Scan for the cell matching the given text and deliver its [x, y] coordinate at center. 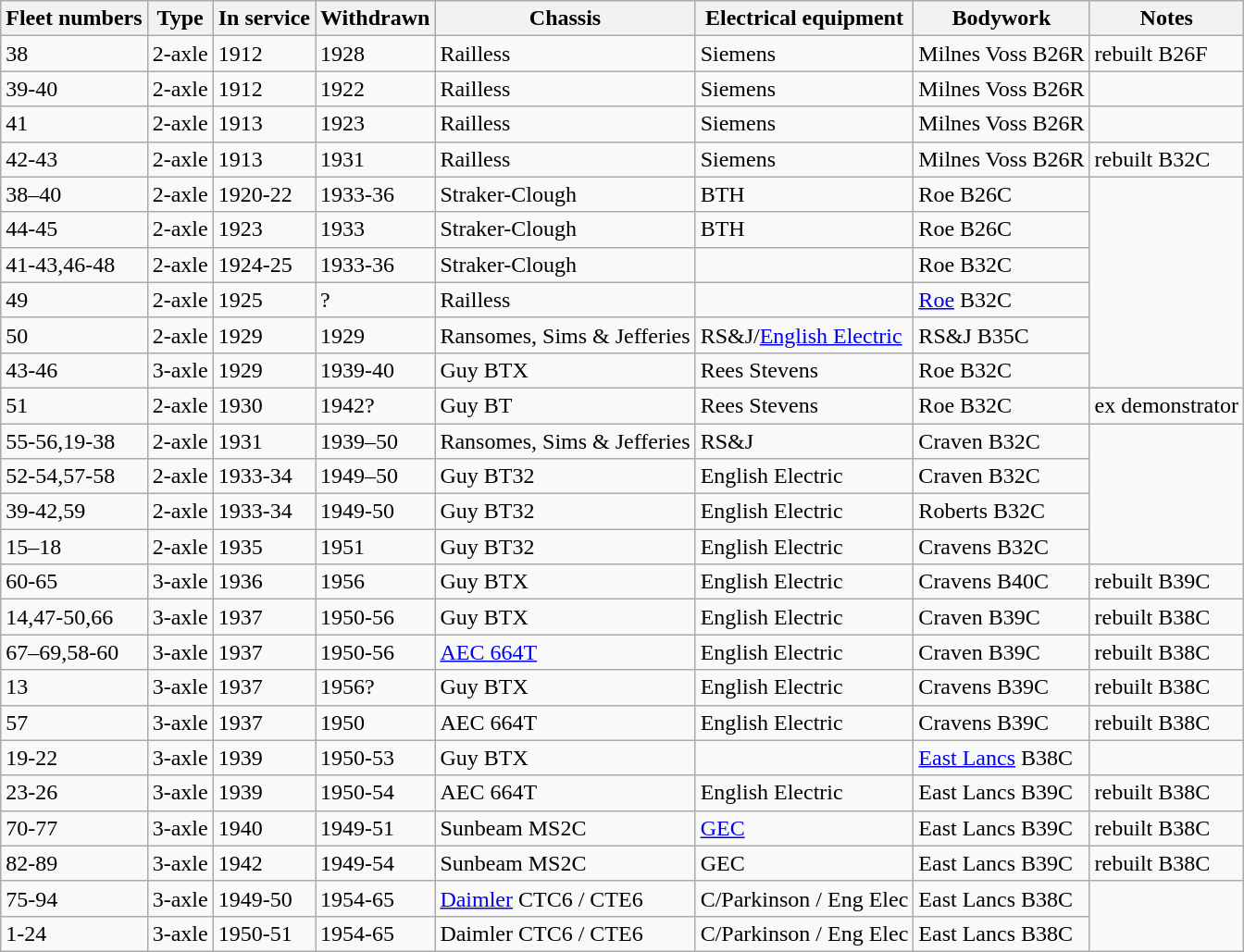
82-89 [74, 863]
Chassis [565, 19]
67–69,58-60 [74, 652]
38–40 [74, 194]
1933 [376, 229]
1942 [264, 863]
RS&J B35C [1001, 335]
1939–50 [376, 441]
1950-54 [376, 793]
38 [74, 54]
rebuilt B26F [1166, 54]
1942? [376, 405]
1956 [376, 582]
Cravens B40C [1001, 582]
1951 [376, 547]
70-77 [74, 828]
1924-25 [264, 265]
RS&J [804, 441]
14,47-50,66 [74, 617]
1949-51 [376, 828]
19-22 [74, 758]
1950-53 [376, 758]
23-26 [74, 793]
1939-40 [376, 370]
42-43 [74, 159]
Fleet numbers [74, 19]
1940 [264, 828]
Bodywork [1001, 19]
55-56,19-38 [74, 441]
51 [74, 405]
Electrical equipment [804, 19]
ex demonstrator [1166, 405]
Notes [1166, 19]
15–18 [74, 547]
39-42,59 [74, 512]
52-54,57-58 [74, 476]
1928 [376, 54]
44-45 [74, 229]
1949-54 [376, 863]
1956? [376, 687]
RS&J/English Electric [804, 335]
1925 [264, 300]
1950-51 [264, 933]
? [376, 300]
39-40 [74, 89]
Type [180, 19]
1-24 [74, 933]
43-46 [74, 370]
In service [264, 19]
41 [74, 124]
Withdrawn [376, 19]
50 [74, 335]
Guy BT [565, 405]
Roberts B32C [1001, 512]
41-43,46-48 [74, 265]
49 [74, 300]
13 [74, 687]
57 [74, 723]
1922 [376, 89]
1920-22 [264, 194]
rebuilt B32C [1166, 159]
1936 [264, 582]
60-65 [74, 582]
rebuilt B39C [1166, 582]
1930 [264, 405]
1950 [376, 723]
1935 [264, 547]
1949–50 [376, 476]
Cravens B32C [1001, 547]
75-94 [74, 898]
